Pinpoint the cell where the given text exists, returning its (x, y) midpoint coordinate. 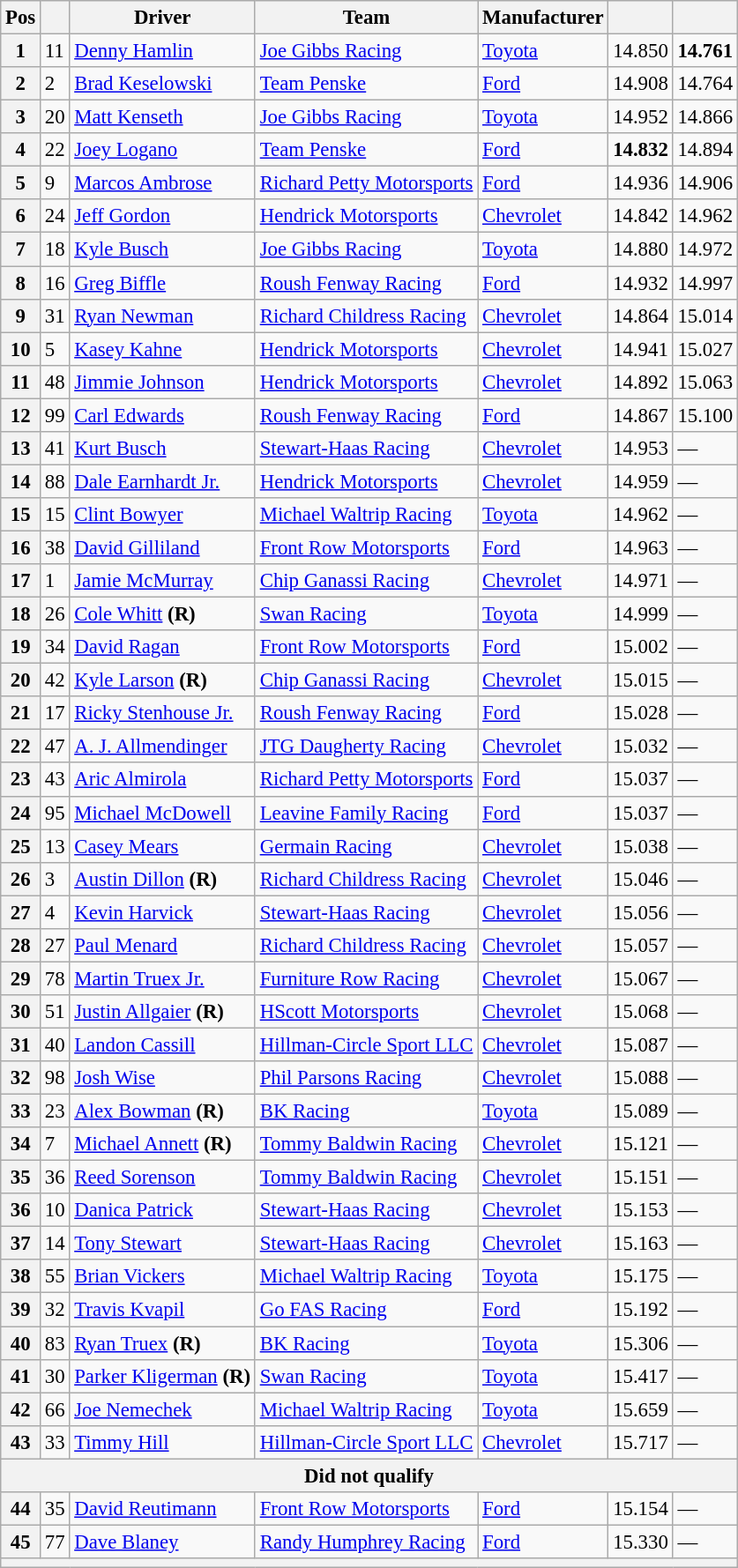
Go FAS Racing (366, 1310)
15.659 (640, 1409)
15.417 (640, 1376)
Greg Biffle (162, 283)
Team (366, 18)
Travis Kvapil (162, 1310)
Danica Patrick (162, 1210)
47 (55, 747)
77 (55, 1542)
98 (55, 1078)
David Reutimann (162, 1509)
15.046 (640, 879)
Paul Menard (162, 946)
Michael Annett (R) (162, 1144)
Jamie McMurray (162, 581)
15.163 (640, 1244)
14.864 (640, 316)
A. J. Allmendinger (162, 747)
14.999 (640, 614)
15.068 (640, 1012)
Leavine Family Racing (366, 813)
15.057 (640, 946)
15.088 (640, 1078)
14.908 (640, 84)
Kyle Busch (162, 249)
66 (55, 1409)
12 (21, 415)
Carl Edwards (162, 415)
Michael McDowell (162, 813)
Denny Hamlin (162, 51)
Aric Almirola (162, 780)
Casey Mears (162, 846)
David Ragan (162, 647)
14.941 (640, 349)
14.953 (640, 449)
15.014 (705, 316)
14.832 (640, 150)
15.175 (640, 1277)
15.151 (640, 1178)
Kevin Harvick (162, 912)
Dale Earnhardt Jr. (162, 481)
8 (21, 283)
15.038 (640, 846)
Ricky Stenhouse Jr. (162, 713)
48 (55, 382)
14.971 (640, 581)
Phil Parsons Racing (366, 1078)
15.089 (640, 1111)
51 (55, 1012)
14.842 (640, 216)
55 (55, 1277)
21 (21, 713)
Ryan Truex (R) (162, 1343)
14.997 (705, 283)
99 (55, 415)
15.067 (640, 978)
Parker Kligerman (R) (162, 1376)
David Gilliland (162, 547)
39 (21, 1310)
JTG Daugherty Racing (366, 747)
14.764 (705, 84)
Cole Whitt (R) (162, 614)
15.306 (640, 1343)
Did not qualify (369, 1475)
15.027 (705, 349)
15.154 (640, 1509)
Furniture Row Racing (366, 978)
Justin Allgaier (R) (162, 1012)
28 (21, 946)
Dave Blaney (162, 1542)
15.087 (640, 1044)
Josh Wise (162, 1078)
Marcos Ambrose (162, 183)
19 (21, 647)
14.952 (640, 117)
25 (21, 846)
14.936 (640, 183)
Driver (162, 18)
15.002 (640, 647)
14.892 (640, 382)
44 (21, 1509)
Tony Stewart (162, 1244)
Joey Logano (162, 150)
Matt Kenseth (162, 117)
15.153 (640, 1210)
15.056 (640, 912)
15.192 (640, 1310)
15.032 (640, 747)
Landon Cassill (162, 1044)
6 (21, 216)
Germain Racing (366, 846)
Brian Vickers (162, 1277)
14.866 (705, 117)
15.330 (640, 1542)
Kasey Kahne (162, 349)
78 (55, 978)
HScott Motorsports (366, 1012)
Joe Nemechek (162, 1409)
14.894 (705, 150)
Pos (21, 18)
15.121 (640, 1144)
14.972 (705, 249)
Kyle Larson (R) (162, 680)
14.867 (640, 415)
Kurt Busch (162, 449)
88 (55, 481)
Jeff Gordon (162, 216)
15.717 (640, 1442)
Manufacturer (543, 18)
14.963 (640, 547)
Martin Truex Jr. (162, 978)
Alex Bowman (R) (162, 1111)
15.015 (640, 680)
Randy Humphrey Racing (366, 1542)
29 (21, 978)
15.028 (640, 713)
Timmy Hill (162, 1442)
15.100 (705, 415)
45 (21, 1542)
14.932 (640, 283)
Clint Bowyer (162, 515)
37 (21, 1244)
Ryan Newman (162, 316)
83 (55, 1343)
95 (55, 813)
14.906 (705, 183)
Jimmie Johnson (162, 382)
15.063 (705, 382)
Austin Dillon (R) (162, 879)
14.850 (640, 51)
14.880 (640, 249)
Brad Keselowski (162, 84)
14.761 (705, 51)
Reed Sorenson (162, 1178)
14.959 (640, 481)
